Capture the cell that displays the provided text and extract its (X, Y) central coordinate. 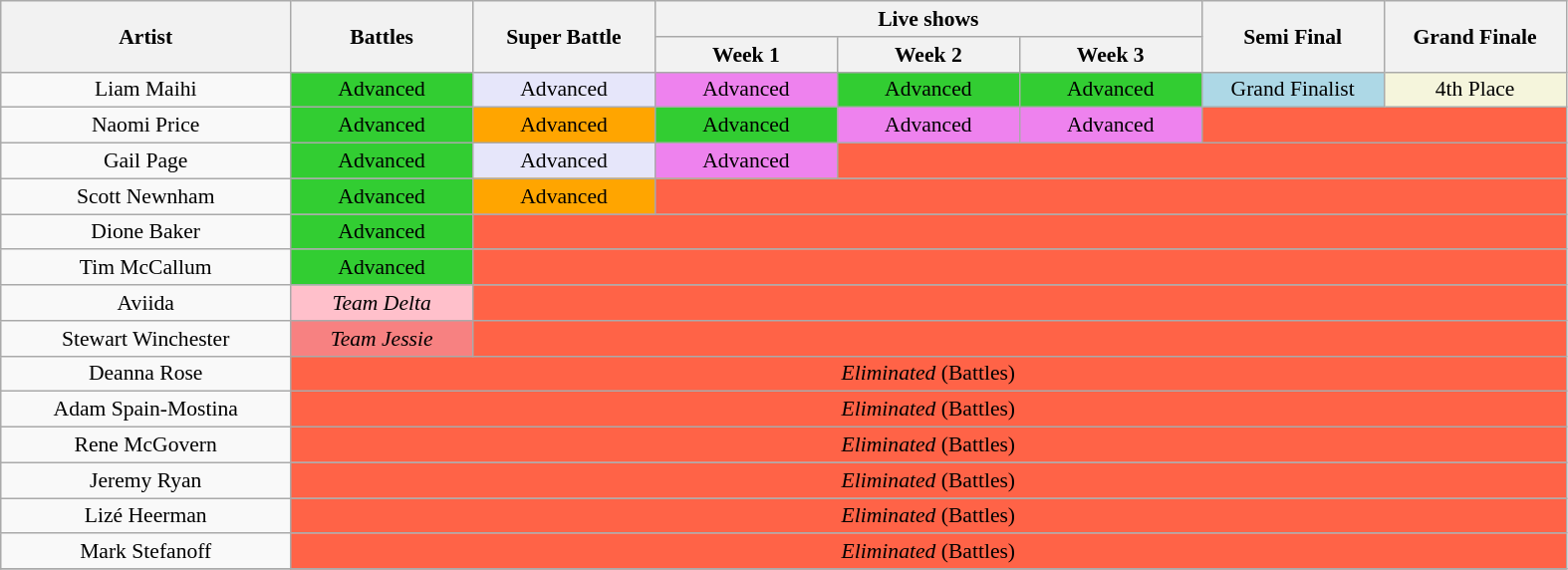
Tim McCallum (145, 268)
Rene McGovern (145, 445)
Grand Finalist (1293, 90)
Team Delta (383, 303)
Lizé Heerman (145, 516)
Gail Page (145, 161)
Mark Stefanoff (145, 552)
Grand Finale (1474, 36)
Naomi Price (145, 126)
Dione Baker (145, 232)
Aviida (145, 303)
Scott Newnham (145, 196)
Semi Final (1293, 36)
Team Jessie (383, 339)
Week 2 (928, 55)
Liam Maihi (145, 90)
Jeremy Ryan (145, 480)
Artist (145, 36)
Deanna Rose (145, 374)
Live shows (928, 19)
Battles (383, 36)
4th Place (1474, 90)
Super Battle (564, 36)
Adam Spain-Mostina (145, 410)
Week 1 (745, 55)
Week 3 (1110, 55)
Stewart Winchester (145, 339)
